Return (x, y) of the center of cell containing provided text 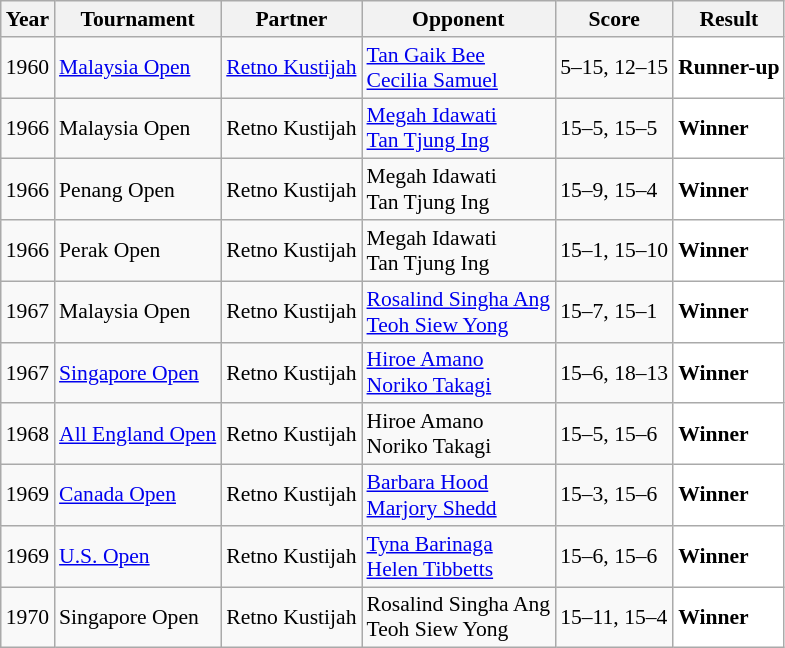
All England Open (138, 434)
1968 (28, 434)
Tournament (138, 19)
Runner-up (728, 68)
1960 (28, 68)
Result (728, 19)
Partner (291, 19)
15–6, 18–13 (614, 372)
15–6, 15–6 (614, 556)
Opponent (459, 19)
Tyna Barinaga Helen Tibbetts (459, 556)
15–1, 15–10 (614, 250)
Perak Open (138, 250)
Canada Open (138, 496)
U.S. Open (138, 556)
15–11, 15–4 (614, 618)
Score (614, 19)
Barbara Hood Marjory Shedd (459, 496)
1970 (28, 618)
15–9, 15–4 (614, 190)
15–3, 15–6 (614, 496)
Year (28, 19)
Penang Open (138, 190)
15–5, 15–5 (614, 128)
15–5, 15–6 (614, 434)
Tan Gaik Bee Cecilia Samuel (459, 68)
5–15, 12–15 (614, 68)
15–7, 15–1 (614, 312)
